Identify which cell holds the provided text, then report its [X, Y] central coordinate. 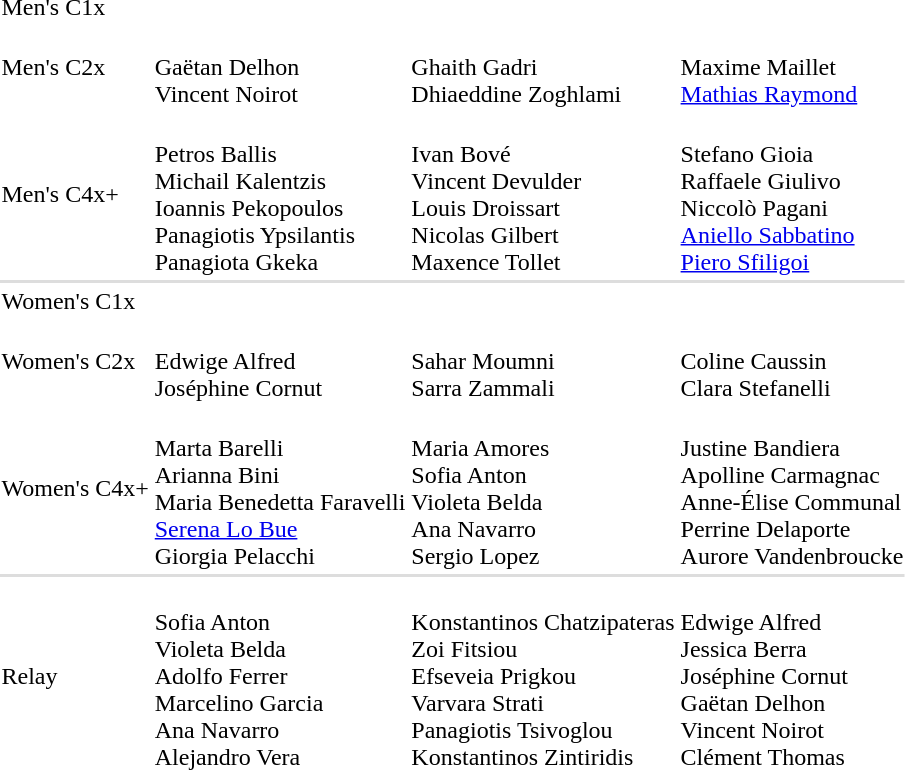
Sahar MoumniSarra Zammali [543, 361]
Ivan BovéVincent DevulderLouis DroissartNicolas GilbertMaxence Tollet [543, 194]
Women's C4x+ [75, 488]
Justine BandieraApolline CarmagnacAnne-Élise CommunalPerrine DelaporteAurore Vandenbroucke [792, 488]
Women's C2x [75, 361]
Marta BarelliArianna BiniMaria Benedetta FaravelliSerena Lo BueGiorgia Pelacchi [280, 488]
Gaëtan DelhonVincent Noirot [280, 67]
Stefano GioiaRaffaele GiulivoNiccolò PaganiAniello SabbatinoPiero Sfiligoi [792, 194]
Coline CaussinClara Stefanelli [792, 361]
Petros BallisMichail KalentzisIoannis PekopoulosPanagiotis YpsilantisPanagiota Gkeka [280, 194]
Edwige AlfredJoséphine Cornut [280, 361]
Women's C1x [75, 301]
Men's C2x [75, 67]
Maria AmoresSofia AntonVioleta BeldaAna NavarroSergio Lopez [543, 488]
Ghaith GadriDhiaeddine Zoghlami [543, 67]
Men's C4x+ [75, 194]
Maxime MailletMathias Raymond [792, 67]
